Return the (X, Y) coordinate for the center point of the cell that contains the specified text.  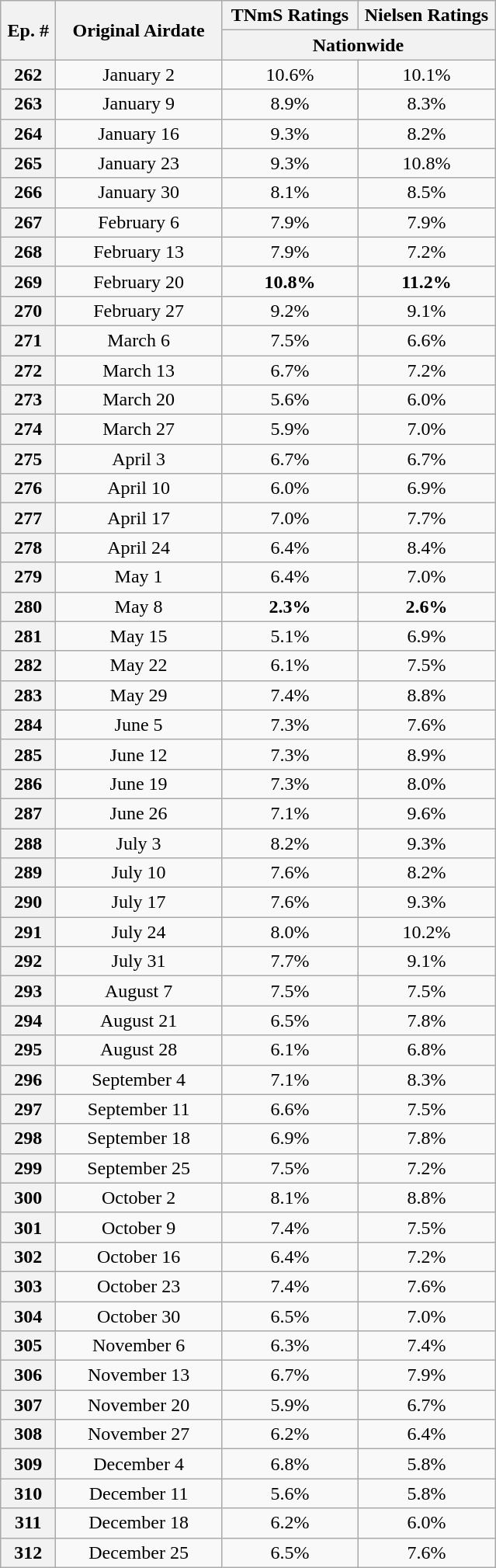
300 (28, 1198)
June 19 (139, 784)
270 (28, 311)
287 (28, 813)
July 24 (139, 932)
February 13 (139, 252)
May 29 (139, 695)
278 (28, 548)
June 5 (139, 725)
312 (28, 1552)
April 10 (139, 488)
January 9 (139, 104)
April 24 (139, 548)
291 (28, 932)
5.1% (290, 636)
November 20 (139, 1405)
March 6 (139, 340)
279 (28, 577)
April 17 (139, 518)
263 (28, 104)
266 (28, 193)
June 26 (139, 813)
June 12 (139, 754)
August 21 (139, 1020)
304 (28, 1316)
July 17 (139, 902)
274 (28, 429)
9.2% (290, 311)
January 16 (139, 134)
October 30 (139, 1316)
301 (28, 1227)
281 (28, 636)
Nielsen Ratings (426, 16)
August 7 (139, 991)
310 (28, 1493)
July 3 (139, 843)
February 6 (139, 222)
February 27 (139, 311)
308 (28, 1434)
October 16 (139, 1257)
Ep. # (28, 30)
303 (28, 1286)
December 11 (139, 1493)
275 (28, 459)
September 4 (139, 1080)
311 (28, 1523)
276 (28, 488)
10.6% (290, 75)
298 (28, 1139)
309 (28, 1464)
267 (28, 222)
May 8 (139, 607)
277 (28, 518)
November 27 (139, 1434)
August 28 (139, 1050)
297 (28, 1109)
July 31 (139, 961)
July 10 (139, 873)
2.6% (426, 607)
November 13 (139, 1375)
September 11 (139, 1109)
286 (28, 784)
Original Airdate (139, 30)
283 (28, 695)
262 (28, 75)
294 (28, 1020)
September 25 (139, 1168)
September 18 (139, 1139)
October 9 (139, 1227)
January 23 (139, 163)
11.2% (426, 281)
March 27 (139, 429)
292 (28, 961)
January 30 (139, 193)
293 (28, 991)
269 (28, 281)
265 (28, 163)
October 2 (139, 1198)
289 (28, 873)
8.5% (426, 193)
307 (28, 1405)
May 15 (139, 636)
272 (28, 370)
295 (28, 1050)
March 13 (139, 370)
February 20 (139, 281)
285 (28, 754)
May 22 (139, 666)
284 (28, 725)
December 4 (139, 1464)
280 (28, 607)
January 2 (139, 75)
282 (28, 666)
288 (28, 843)
264 (28, 134)
October 23 (139, 1286)
December 18 (139, 1523)
273 (28, 400)
290 (28, 902)
10.1% (426, 75)
TNmS Ratings (290, 16)
296 (28, 1080)
9.6% (426, 813)
8.4% (426, 548)
April 3 (139, 459)
2.3% (290, 607)
Nationwide (358, 45)
268 (28, 252)
305 (28, 1346)
6.3% (290, 1346)
May 1 (139, 577)
November 6 (139, 1346)
271 (28, 340)
10.2% (426, 932)
299 (28, 1168)
March 20 (139, 400)
306 (28, 1375)
December 25 (139, 1552)
302 (28, 1257)
